Return (X, Y) of the center of cell containing provided text 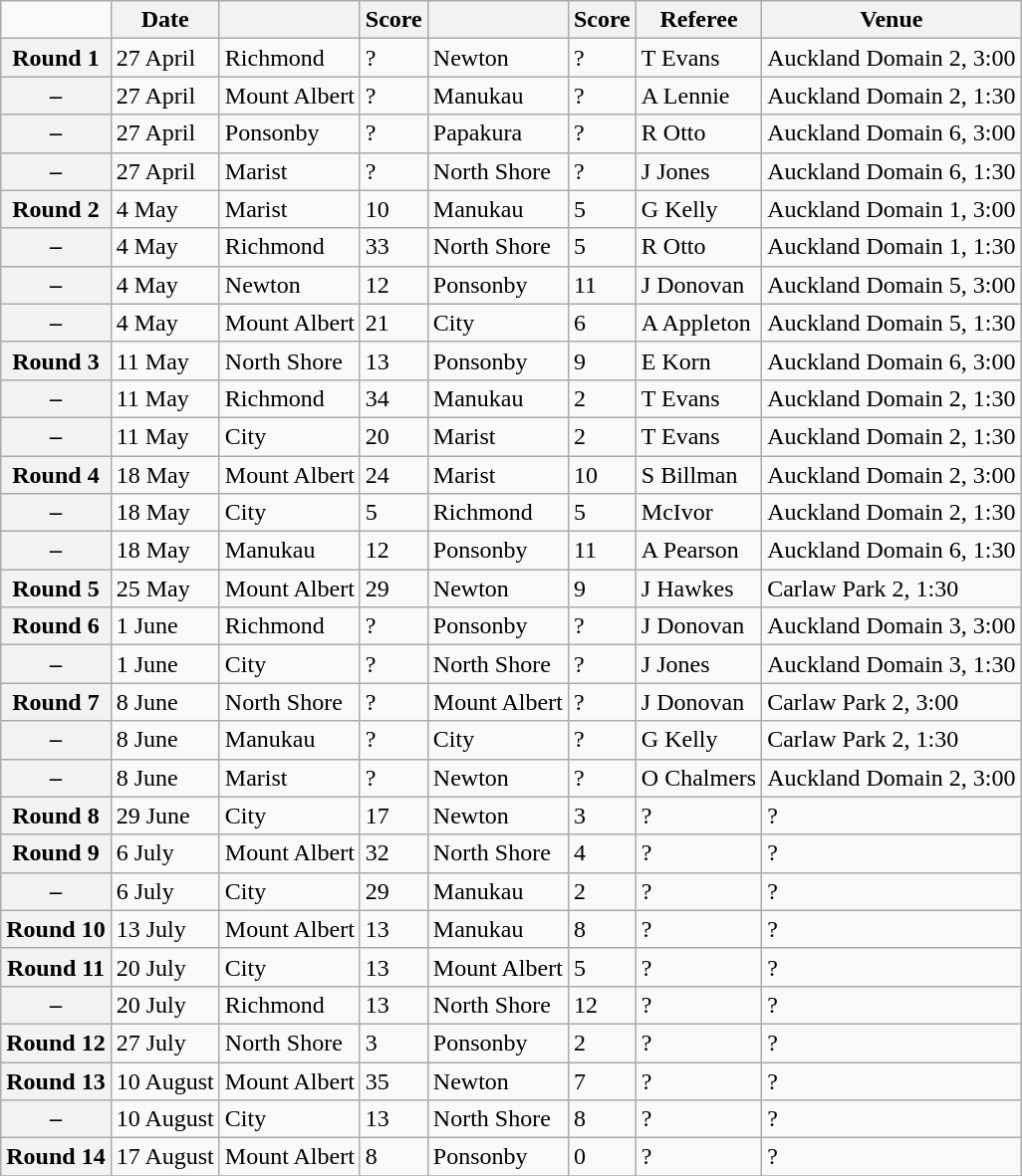
Round 3 (56, 360)
J Hawkes (698, 588)
Round 11 (56, 967)
24 (393, 475)
33 (393, 247)
27 July (165, 1043)
25 May (165, 588)
Venue (892, 20)
Round 8 (56, 816)
Auckland Domain 1, 1:30 (892, 247)
32 (393, 853)
A Lennie (698, 96)
7 (602, 1080)
0 (602, 1157)
Auckland Domain 3, 3:00 (892, 626)
Auckland Domain 1, 3:00 (892, 209)
4 (602, 853)
29 June (165, 816)
Round 14 (56, 1157)
Carlaw Park 2, 3:00 (892, 702)
6 (602, 323)
35 (393, 1080)
34 (393, 398)
17 August (165, 1157)
Round 6 (56, 626)
Round 4 (56, 475)
Auckland Domain 3, 1:30 (892, 664)
21 (393, 323)
13 July (165, 929)
Papakura (498, 133)
Round 10 (56, 929)
Round 2 (56, 209)
Round 9 (56, 853)
Round 5 (56, 588)
O Chalmers (698, 778)
Date (165, 20)
Round 7 (56, 702)
E Korn (698, 360)
20 (393, 436)
Auckland Domain 5, 3:00 (892, 285)
Round 13 (56, 1080)
Referee (698, 20)
A Pearson (698, 551)
A Appleton (698, 323)
Auckland Domain 5, 1:30 (892, 323)
McIvor (698, 513)
17 (393, 816)
Round 1 (56, 58)
Round 12 (56, 1043)
S Billman (698, 475)
